Detect which cell encompasses the target text, then output its [x, y] center coordinate. 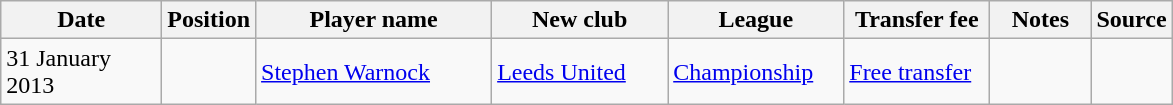
31 January 2013 [82, 72]
Position [209, 20]
Leeds United [580, 72]
Player name [374, 20]
League [756, 20]
New club [580, 20]
Stephen Warnock [374, 72]
Free transfer [917, 72]
Source [1132, 20]
Championship [756, 72]
Transfer fee [917, 20]
Date [82, 20]
Notes [1040, 20]
